Capture the cell that displays the provided text and extract its (X, Y) central coordinate. 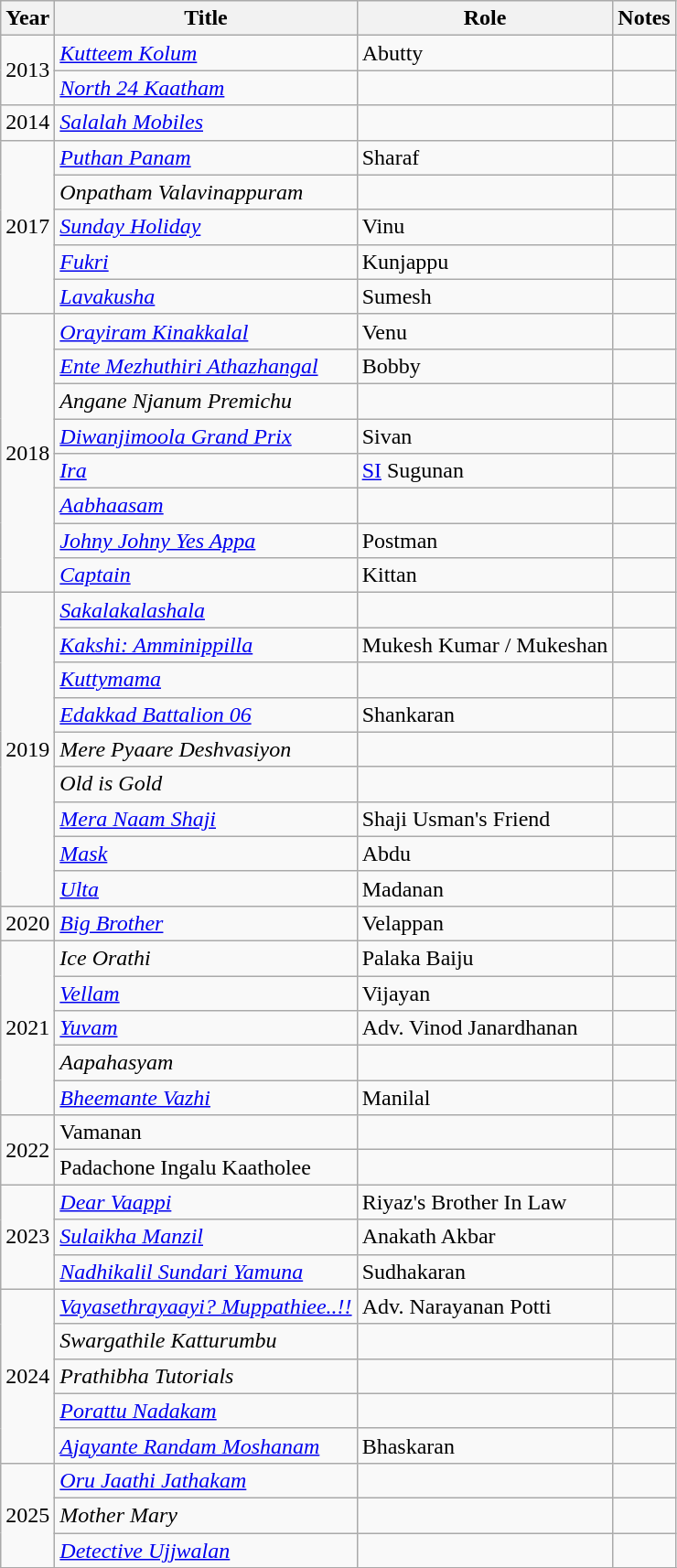
Sakalakalashala (206, 610)
Bheemante Vazhi (206, 1098)
Angane Njanum Premichu (206, 401)
Puthan Panam (206, 157)
Role (485, 18)
Edakkad Battalion 06 (206, 714)
Vayasethrayaayi? Muppathiee..!! (206, 1306)
Old is Gold (206, 784)
2013 (27, 70)
Notes (644, 18)
Lavakusha (206, 296)
Palaka Baiju (485, 958)
2018 (27, 453)
Salalah Mobiles (206, 123)
Kuttymama (206, 680)
Vijayan (485, 993)
Mere Pyaare Deshvasiyon (206, 749)
Ice Orathi (206, 958)
Johny Johny Yes Appa (206, 541)
Mask (206, 854)
Big Brother (206, 923)
2017 (27, 227)
Mera Naam Shaji (206, 819)
Adv. Vinod Janardhanan (485, 1028)
Oru Jaathi Jathakam (206, 1480)
Vinu (485, 227)
Anakath Akbar (485, 1237)
2021 (27, 1027)
Vamanan (206, 1133)
SI Sugunan (485, 471)
Fukri (206, 262)
Abdu (485, 854)
Ente Mezhuthiri Athazhangal (206, 366)
Padachone Ingalu Kaatholee (206, 1167)
2023 (27, 1237)
Porattu Nadakam (206, 1411)
Aabhaasam (206, 506)
2022 (27, 1150)
2025 (27, 1515)
Kunjappu (485, 262)
Onpatham Valavinappuram (206, 192)
Vellam (206, 993)
Sulaikha Manzil (206, 1237)
Adv. Narayanan Potti (485, 1306)
Ira (206, 471)
North 24 Kaatham (206, 88)
Shaji Usman's Friend (485, 819)
Title (206, 18)
Mother Mary (206, 1515)
Nadhikalil Sundari Yamuna (206, 1272)
Sivan (485, 436)
Kittan (485, 575)
Year (27, 18)
Postman (485, 541)
Manilal (485, 1098)
2024 (27, 1376)
Yuvam (206, 1028)
Bobby (485, 366)
Venu (485, 331)
Ajayante Randam Moshanam (206, 1445)
Kakshi: Amminippilla (206, 645)
2014 (27, 123)
Detective Ujjwalan (206, 1551)
Orayiram Kinakkalal (206, 331)
Shankaran (485, 714)
Abutty (485, 53)
Madanan (485, 888)
Bhaskaran (485, 1445)
2019 (27, 750)
Riyaz's Brother In Law (485, 1202)
Swargathile Katturumbu (206, 1341)
Captain (206, 575)
Prathibha Tutorials (206, 1376)
2020 (27, 923)
Ulta (206, 888)
Aapahasyam (206, 1063)
Sumesh (485, 296)
Sharaf (485, 157)
Sudhakaran (485, 1272)
Mukesh Kumar / Mukeshan (485, 645)
Dear Vaappi (206, 1202)
Kutteem Kolum (206, 53)
Velappan (485, 923)
Diwanjimoola Grand Prix (206, 436)
Sunday Holiday (206, 227)
